Return [X, Y] of the center of cell containing provided text 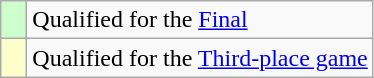
Qualified for the Third-place game [200, 58]
Qualified for the Final [200, 20]
